Detect which cell encompasses the target text, then output its (X, Y) center coordinate. 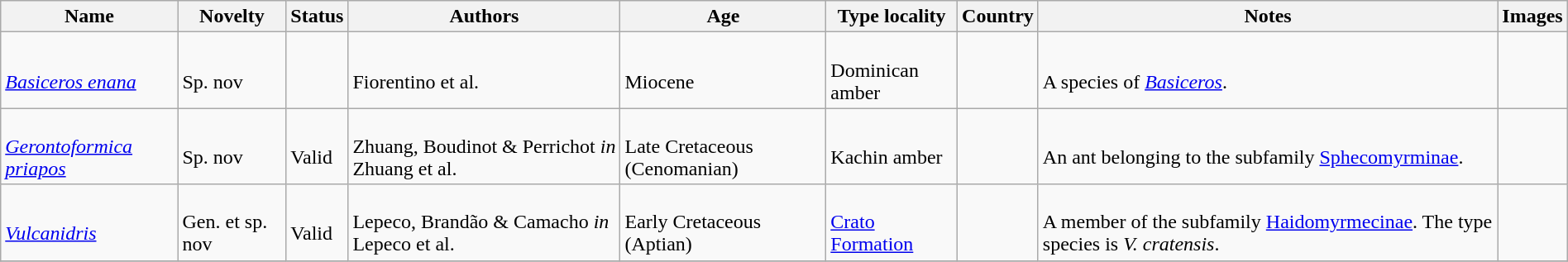
Country (998, 17)
Authors (485, 17)
Name (89, 17)
Lepeco, Brandão & Camacho in Lepeco et al. (485, 222)
Images (1532, 17)
Vulcanidris (89, 222)
Gen. et sp. nov (232, 222)
Crato Formation (892, 222)
Age (723, 17)
Kachin amber (892, 146)
Miocene (723, 70)
An ant belonging to the subfamily Sphecomyrminae. (1267, 146)
Type locality (892, 17)
Fiorentino et al. (485, 70)
Dominican amber (892, 70)
Late Cretaceous (Cenomanian) (723, 146)
Notes (1267, 17)
A species of Basiceros. (1267, 70)
Gerontoformica priapos (89, 146)
Early Cretaceous (Aptian) (723, 222)
Status (318, 17)
Basiceros enana (89, 70)
A member of the subfamily Haidomyrmecinae. The type species is V. cratensis. (1267, 222)
Novelty (232, 17)
Zhuang, Boudinot & Perrichot in Zhuang et al. (485, 146)
